Detect which cell encompasses the target text, then output its [x, y] center coordinate. 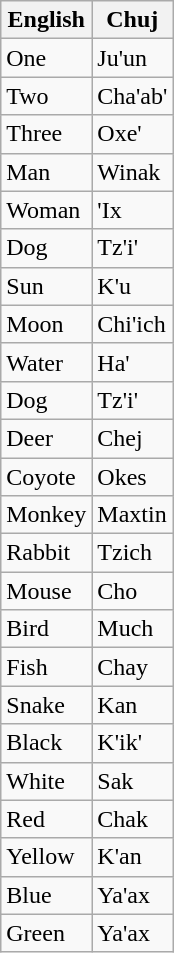
One [46, 58]
Deer [46, 438]
Moon [46, 324]
Kan [132, 705]
Black [46, 743]
Maxtin [132, 515]
Tzich [132, 553]
K'u [132, 286]
Red [46, 819]
Chej [132, 438]
Yellow [46, 857]
Man [46, 172]
Cha'ab' [132, 96]
White [46, 781]
Rabbit [46, 553]
Fish [46, 667]
Two [46, 96]
Three [46, 134]
Much [132, 629]
Chuj [132, 20]
Winak [132, 172]
Coyote [46, 477]
Okes [132, 477]
Monkey [46, 515]
Snake [46, 705]
K'ik' [132, 743]
Green [46, 933]
'Ix [132, 210]
Chak [132, 819]
Ju'un [132, 58]
Woman [46, 210]
Oxe' [132, 134]
Chay [132, 667]
Sak [132, 781]
English [46, 20]
Cho [132, 591]
Ha' [132, 362]
Mouse [46, 591]
Blue [46, 895]
Chi'ich [132, 324]
K'an [132, 857]
Water [46, 362]
Bird [46, 629]
Sun [46, 286]
